Locate the cell with the specified text and output its [X, Y] center coordinate. 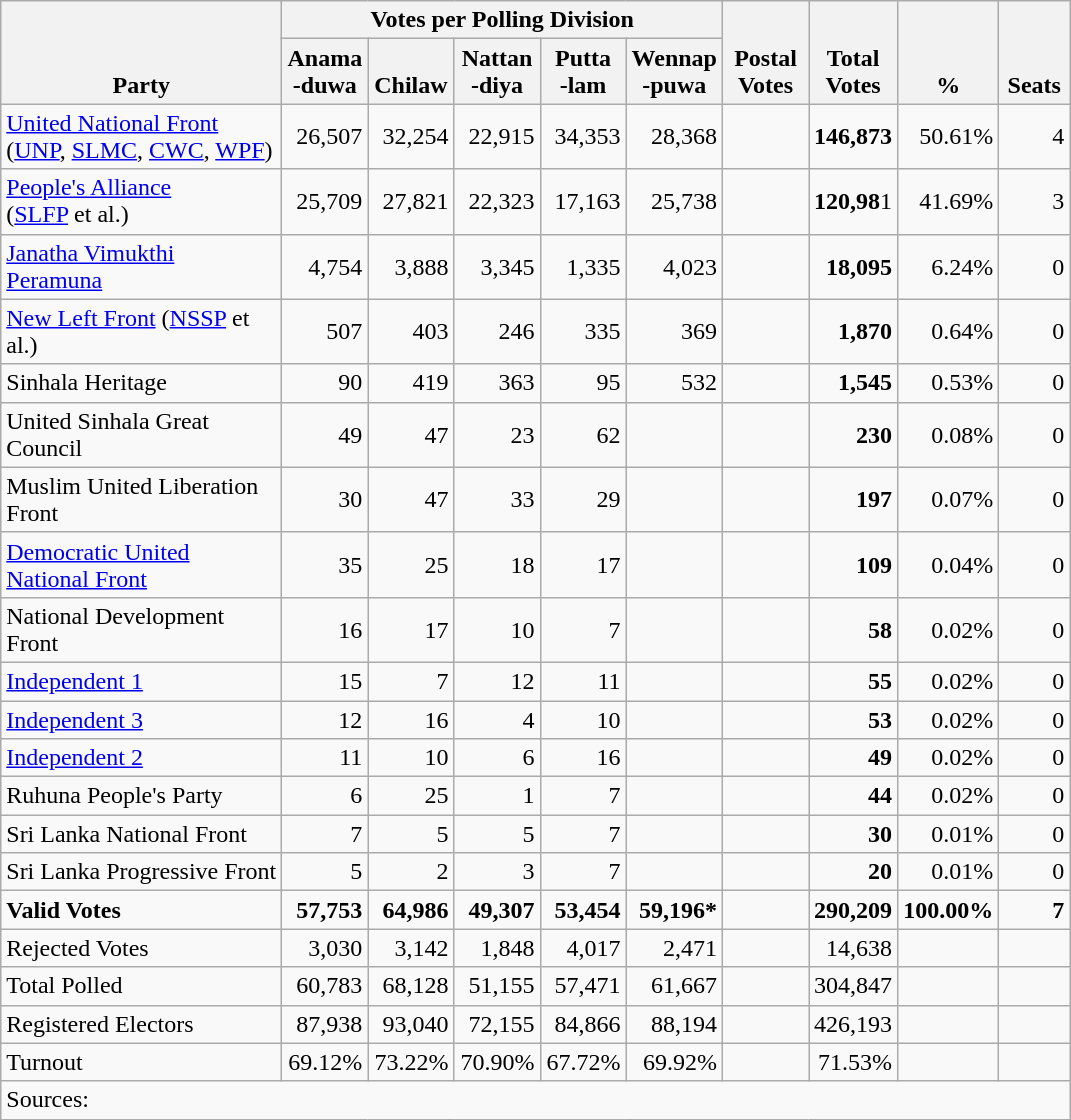
25,709 [325, 202]
230 [854, 434]
44 [854, 796]
67.72% [583, 1062]
Votes per Polling Division [502, 20]
2 [411, 872]
Independent 2 [142, 758]
Chilaw [411, 72]
290,209 [854, 910]
18,095 [854, 266]
0.04% [948, 564]
90 [325, 383]
51,155 [497, 986]
Turnout [142, 1062]
Anama-duwa [325, 72]
0.64% [948, 332]
69.92% [674, 1062]
41.69% [948, 202]
0.07% [948, 500]
4,017 [583, 948]
426,193 [854, 1024]
71.53% [854, 1062]
507 [325, 332]
68,128 [411, 986]
Rejected Votes [142, 948]
28,368 [674, 136]
2,471 [674, 948]
32,254 [411, 136]
0.53% [948, 383]
Sri Lanka Progressive Front [142, 872]
3,345 [497, 266]
United National Front(UNP, SLMC, CWC, WPF) [142, 136]
53,454 [583, 910]
Independent 3 [142, 719]
60,783 [325, 986]
29 [583, 500]
4,754 [325, 266]
New Left Front (NSSP et al.) [142, 332]
Seats [1034, 52]
1,335 [583, 266]
1 [497, 796]
58 [854, 630]
Janatha Vimukthi Peramuna [142, 266]
197 [854, 500]
22,323 [497, 202]
15 [325, 681]
4,023 [674, 266]
% [948, 52]
369 [674, 332]
146,873 [854, 136]
Party [142, 52]
26,507 [325, 136]
Nattan-diya [497, 72]
25,738 [674, 202]
PostalVotes [766, 52]
27,821 [411, 202]
93,040 [411, 1024]
35 [325, 564]
Wennap-puwa [674, 72]
62 [583, 434]
363 [497, 383]
Democratic United National Front [142, 564]
18 [497, 564]
55 [854, 681]
20 [854, 872]
People's Alliance(SLFP et al.) [142, 202]
1,870 [854, 332]
Valid Votes [142, 910]
61,667 [674, 986]
73.22% [411, 1062]
403 [411, 332]
Sinhala Heritage [142, 383]
57,471 [583, 986]
72,155 [497, 1024]
335 [583, 332]
1,545 [854, 383]
49,307 [497, 910]
Ruhuna People's Party [142, 796]
246 [497, 332]
109 [854, 564]
Registered Electors [142, 1024]
1,848 [497, 948]
Total Polled [142, 986]
59,196* [674, 910]
304,847 [854, 986]
50.61% [948, 136]
23 [497, 434]
National Development Front [142, 630]
33 [497, 500]
22,915 [497, 136]
70.90% [497, 1062]
88,194 [674, 1024]
120,981 [854, 202]
Total Votes [854, 52]
0.08% [948, 434]
34,353 [583, 136]
Sources: [536, 1100]
3,142 [411, 948]
6.24% [948, 266]
53 [854, 719]
17,163 [583, 202]
64,986 [411, 910]
14,638 [854, 948]
United Sinhala Great Council [142, 434]
3,888 [411, 266]
95 [583, 383]
3,030 [325, 948]
87,938 [325, 1024]
84,866 [583, 1024]
Independent 1 [142, 681]
Putta-lam [583, 72]
Sri Lanka National Front [142, 834]
419 [411, 383]
532 [674, 383]
100.00% [948, 910]
Muslim United Liberation Front [142, 500]
57,753 [325, 910]
69.12% [325, 1062]
